Return the (X, Y) coordinate for the center point of the cell that contains the specified text.  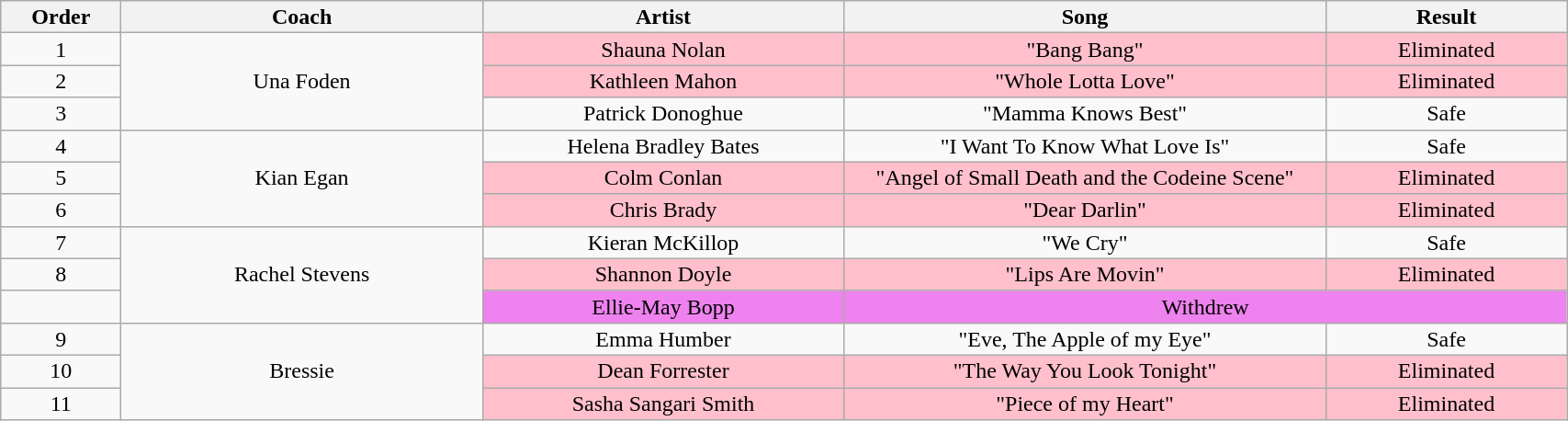
9 (61, 338)
"Piece of my Heart" (1086, 404)
"Bang Bang" (1086, 50)
Bressie (301, 371)
Kieran McKillop (663, 243)
Ellie-May Bopp (663, 307)
Withdrew (1205, 307)
"We Cry" (1086, 243)
10 (61, 371)
"Mamma Knows Best" (1086, 114)
Kian Egan (301, 178)
Chris Brady (663, 210)
2 (61, 81)
Una Foden (301, 81)
7 (61, 243)
"Eve, The Apple of my Eye" (1086, 338)
Result (1446, 17)
3 (61, 114)
Kathleen Mahon (663, 81)
Emma Humber (663, 338)
"Angel of Small Death and the Codeine Scene" (1086, 178)
Dean Forrester (663, 371)
1 (61, 50)
"Lips Are Movin" (1086, 274)
Coach (301, 17)
Song (1086, 17)
Sasha Sangari Smith (663, 404)
Helena Bradley Bates (663, 145)
4 (61, 145)
Shannon Doyle (663, 274)
"Whole Lotta Love" (1086, 81)
Shauna Nolan (663, 50)
Artist (663, 17)
11 (61, 404)
8 (61, 274)
"The Way You Look Tonight" (1086, 371)
Rachel Stevens (301, 274)
"I Want To Know What Love Is" (1086, 145)
Colm Conlan (663, 178)
6 (61, 210)
5 (61, 178)
Patrick Donoghue (663, 114)
"Dear Darlin" (1086, 210)
Order (61, 17)
